Determine the (x, y) coordinate at the center of the cell enclosing the given text.  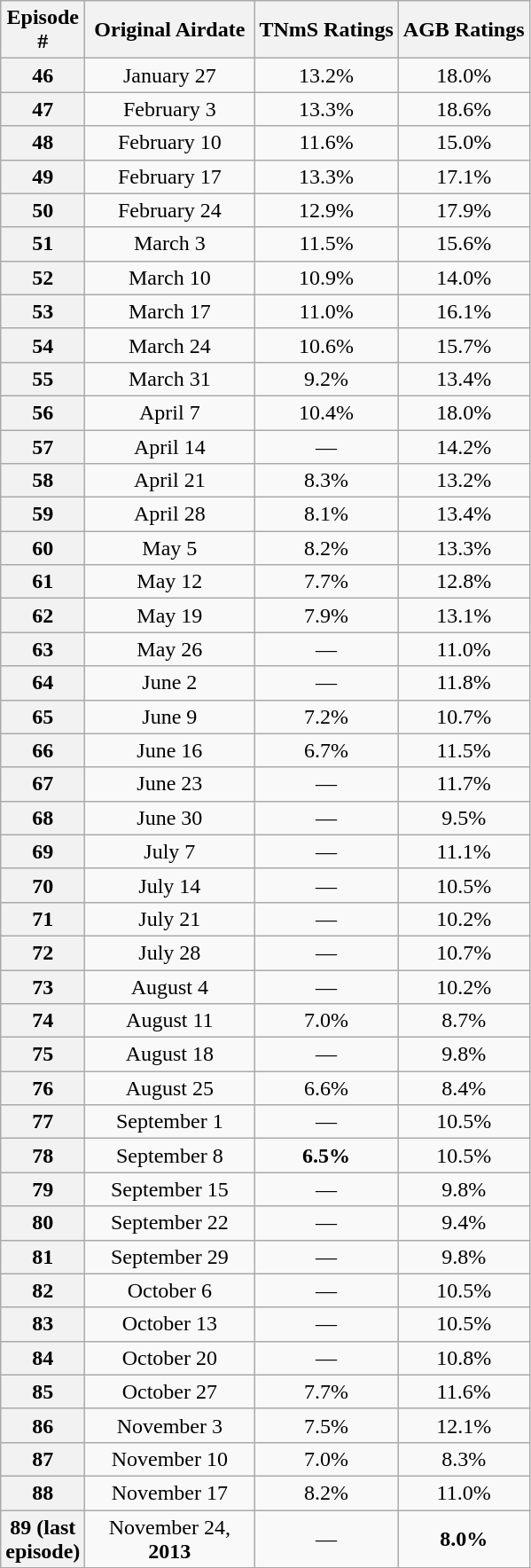
9.5% (464, 818)
72 (43, 953)
9.4% (464, 1223)
12.9% (326, 210)
September 1 (170, 1122)
59 (43, 514)
11.1% (464, 851)
August 18 (170, 1054)
71 (43, 919)
87 (43, 1459)
55 (43, 379)
10.6% (326, 345)
July 28 (170, 953)
May 12 (170, 582)
53 (43, 311)
63 (43, 649)
51 (43, 244)
78 (43, 1156)
15.6% (464, 244)
7.2% (326, 717)
November 3 (170, 1425)
15.7% (464, 345)
6.7% (326, 750)
April 28 (170, 514)
September 29 (170, 1257)
16.1% (464, 311)
September 8 (170, 1156)
September 22 (170, 1223)
65 (43, 717)
March 3 (170, 244)
54 (43, 345)
62 (43, 615)
85 (43, 1392)
January 27 (170, 75)
69 (43, 851)
June 9 (170, 717)
March 24 (170, 345)
October 13 (170, 1324)
11.7% (464, 784)
61 (43, 582)
7.9% (326, 615)
May 5 (170, 548)
June 2 (170, 683)
Original Airdate (170, 30)
47 (43, 109)
Episode # (43, 30)
66 (43, 750)
July 14 (170, 885)
April 21 (170, 481)
October 27 (170, 1392)
October 6 (170, 1290)
77 (43, 1122)
July 7 (170, 851)
14.0% (464, 278)
November 17 (170, 1493)
7.5% (326, 1425)
10.8% (464, 1358)
56 (43, 412)
June 16 (170, 750)
AGB Ratings (464, 30)
46 (43, 75)
October 20 (170, 1358)
80 (43, 1223)
8.1% (326, 514)
89 (last episode) (43, 1538)
March 10 (170, 278)
July 21 (170, 919)
76 (43, 1088)
83 (43, 1324)
June 23 (170, 784)
April 7 (170, 412)
68 (43, 818)
August 25 (170, 1088)
86 (43, 1425)
November 24, 2013 (170, 1538)
TNmS Ratings (326, 30)
10.9% (326, 278)
64 (43, 683)
April 14 (170, 446)
February 17 (170, 176)
August 11 (170, 1021)
67 (43, 784)
15.0% (464, 143)
9.2% (326, 379)
75 (43, 1054)
50 (43, 210)
13.1% (464, 615)
March 31 (170, 379)
September 15 (170, 1189)
58 (43, 481)
February 3 (170, 109)
8.7% (464, 1021)
48 (43, 143)
82 (43, 1290)
74 (43, 1021)
14.2% (464, 446)
79 (43, 1189)
57 (43, 446)
June 30 (170, 818)
84 (43, 1358)
17.9% (464, 210)
August 4 (170, 987)
February 24 (170, 210)
88 (43, 1493)
November 10 (170, 1459)
12.1% (464, 1425)
60 (43, 548)
May 19 (170, 615)
February 10 (170, 143)
March 17 (170, 311)
12.8% (464, 582)
18.6% (464, 109)
17.1% (464, 176)
May 26 (170, 649)
6.5% (326, 1156)
6.6% (326, 1088)
52 (43, 278)
10.4% (326, 412)
8.4% (464, 1088)
70 (43, 885)
49 (43, 176)
73 (43, 987)
8.0% (464, 1538)
11.8% (464, 683)
81 (43, 1257)
